For the text-containing cell, return its midpoint in (x, y) coordinate format. 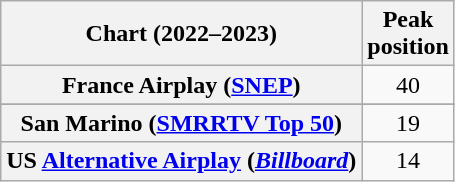
Peakposition (408, 34)
14 (408, 161)
France Airplay (SNEP) (182, 85)
Chart (2022–2023) (182, 34)
San Marino (SMRRTV Top 50) (182, 123)
19 (408, 123)
40 (408, 85)
US Alternative Airplay (Billboard) (182, 161)
